Capture the cell that displays the provided text and extract its (x, y) central coordinate. 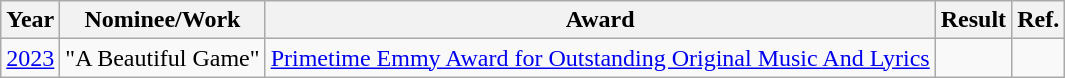
"A Beautiful Game" (162, 58)
Nominee/Work (162, 20)
Year (30, 20)
Primetime Emmy Award for Outstanding Original Music And Lyrics (600, 58)
2023 (30, 58)
Ref. (1038, 20)
Result (973, 20)
Award (600, 20)
